Detect which cell encompasses the target text, then output its (x, y) center coordinate. 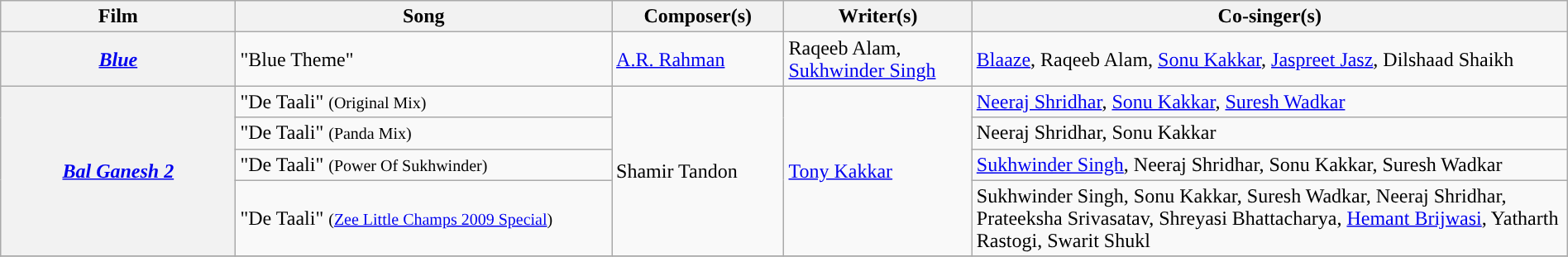
Composer(s) (698, 17)
Writer(s) (878, 17)
"De Taali" (Power Of Sukhwinder) (423, 164)
Neeraj Shridhar, Sonu Kakkar, Suresh Wadkar (1269, 102)
Neeraj Shridhar, Sonu Kakkar (1269, 133)
Sukhwinder Singh, Neeraj Shridhar, Sonu Kakkar, Suresh Wadkar (1269, 164)
"De Taali" (Panda Mix) (423, 133)
Blaaze, Raqeeb Alam, Sonu Kakkar, Jaspreet Jasz, Dilshaad Shaikh (1269, 59)
Blue (118, 59)
Co-singer(s) (1269, 17)
Tony Kakkar (878, 171)
Raqeeb Alam, Sukhwinder Singh (878, 59)
Bal Ganesh 2 (118, 171)
Film (118, 17)
"De Taali" (Zee Little Champs 2009 Special) (423, 218)
"Blue Theme" (423, 59)
A.R. Rahman (698, 59)
"De Taali" (Original Mix) (423, 102)
Song (423, 17)
Shamir Tandon (698, 171)
